Identify which cell holds the provided text, then report its (X, Y) central coordinate. 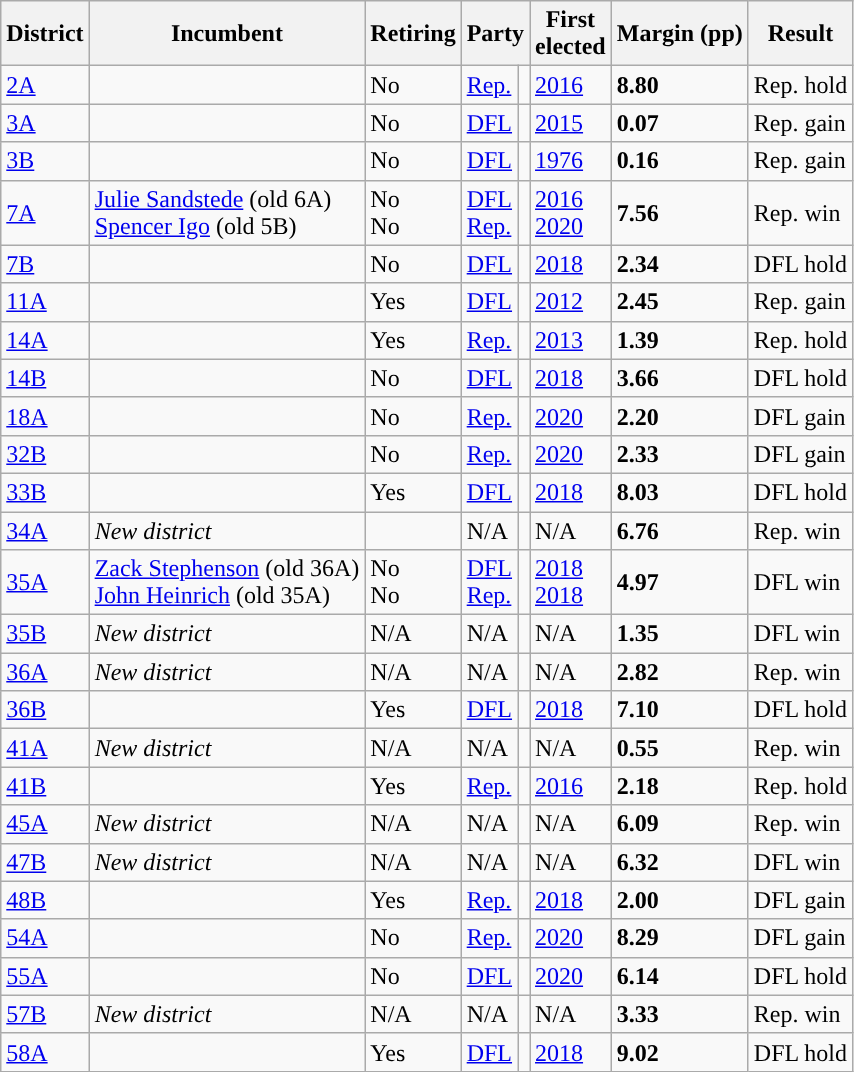
14B (45, 378)
2015 (571, 123)
57B (45, 1014)
54A (45, 938)
9.02 (680, 1052)
District (45, 34)
32B (45, 454)
0.16 (680, 161)
1.39 (680, 340)
Zack Stephenson (old 36A)John Heinrich (old 35A) (227, 582)
6.14 (680, 976)
Incumbent (227, 34)
14A (45, 340)
Result (800, 34)
34A (45, 531)
2.33 (680, 454)
36B (45, 710)
Party (495, 34)
6.32 (680, 862)
4.97 (680, 582)
2012 (571, 302)
11A (45, 302)
48B (45, 900)
8.29 (680, 938)
Retiring (413, 34)
18A (45, 416)
0.55 (680, 748)
35A (45, 582)
35B (45, 634)
7B (45, 264)
41A (45, 748)
36A (45, 672)
2.00 (680, 900)
0.07 (680, 123)
55A (45, 976)
7.56 (680, 212)
2.82 (680, 672)
8.03 (680, 492)
20182018 (571, 582)
20162020 (571, 212)
2.34 (680, 264)
2A (45, 85)
7.10 (680, 710)
33B (45, 492)
1976 (571, 161)
58A (45, 1052)
41B (45, 786)
Margin (pp) (680, 34)
47B (45, 862)
Firstelected (571, 34)
2013 (571, 340)
8.80 (680, 85)
2.18 (680, 786)
7A (45, 212)
2.20 (680, 416)
3.33 (680, 1014)
6.76 (680, 531)
3.66 (680, 378)
3B (45, 161)
Julie Sandstede (old 6A)Spencer Igo (old 5B) (227, 212)
6.09 (680, 824)
2.45 (680, 302)
1.35 (680, 634)
3A (45, 123)
45A (45, 824)
